Capture the cell that displays the provided text and extract its [x, y] central coordinate. 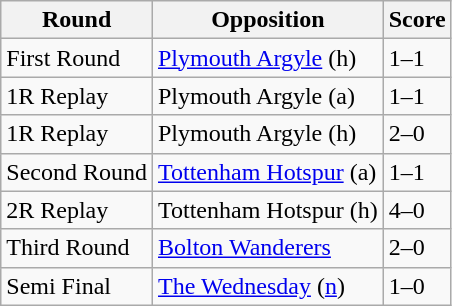
Tottenham Hotspur (h) [268, 210]
4–0 [417, 210]
2R Replay [77, 210]
Round [77, 20]
Third Round [77, 248]
Plymouth Argyle (a) [268, 96]
Score [417, 20]
Second Round [77, 172]
Semi Final [77, 286]
Opposition [268, 20]
Bolton Wanderers [268, 248]
The Wednesday (n) [268, 286]
Tottenham Hotspur (a) [268, 172]
First Round [77, 58]
1–0 [417, 286]
